For the text-containing cell, return its midpoint in [X, Y] coordinate format. 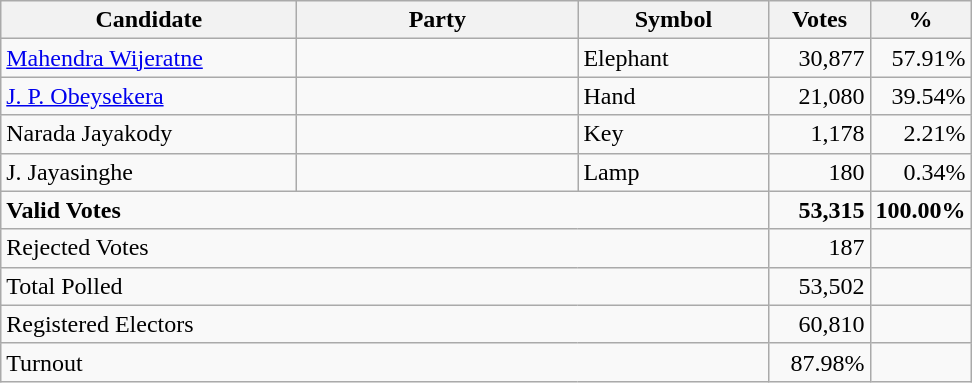
Symbol [674, 20]
30,877 [820, 58]
2.21% [920, 134]
0.34% [920, 172]
Party [438, 20]
187 [820, 248]
53,315 [820, 210]
39.54% [920, 96]
57.91% [920, 58]
180 [820, 172]
Narada Jayakody [149, 134]
Key [674, 134]
21,080 [820, 96]
Rejected Votes [385, 248]
1,178 [820, 134]
Total Polled [385, 286]
% [920, 20]
100.00% [920, 210]
Turnout [385, 362]
Lamp [674, 172]
Candidate [149, 20]
Votes [820, 20]
53,502 [820, 286]
Registered Electors [385, 324]
J. P. Obeysekera [149, 96]
87.98% [820, 362]
Mahendra Wijeratne [149, 58]
60,810 [820, 324]
Hand [674, 96]
J. Jayasinghe [149, 172]
Valid Votes [385, 210]
Elephant [674, 58]
